Capture the cell that displays the provided text and extract its (x, y) central coordinate. 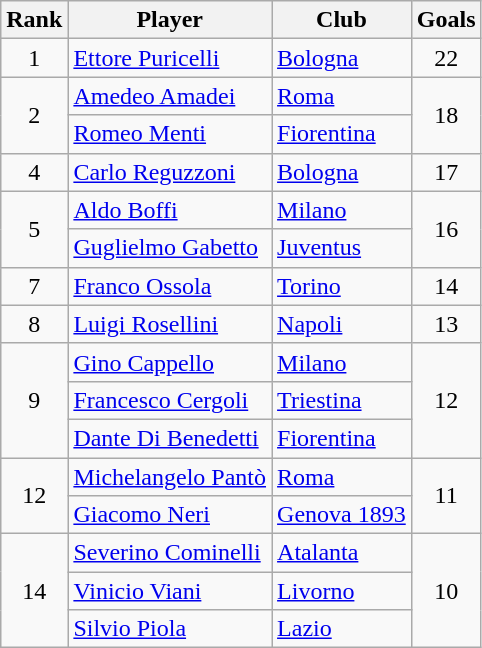
5 (34, 229)
7 (34, 286)
Guglielmo Gabetto (170, 248)
Franco Ossola (170, 286)
Torino (342, 286)
Juventus (342, 248)
22 (446, 58)
Severino Cominelli (170, 553)
Michelangelo Pantò (170, 477)
13 (446, 324)
Romeo Menti (170, 134)
Francesco Cergoli (170, 400)
Giacomo Neri (170, 515)
Vinicio Viani (170, 591)
Ettore Puricelli (170, 58)
8 (34, 324)
16 (446, 229)
Amedeo Amadei (170, 96)
Livorno (342, 591)
Atalanta (342, 553)
Carlo Reguzzoni (170, 172)
Luigi Rosellini (170, 324)
1 (34, 58)
2 (34, 115)
18 (446, 115)
Lazio (342, 629)
Gino Cappello (170, 362)
Player (170, 20)
Genova 1893 (342, 515)
Napoli (342, 324)
10 (446, 591)
Triestina (342, 400)
Dante Di Benedetti (170, 438)
17 (446, 172)
Goals (446, 20)
4 (34, 172)
9 (34, 400)
Rank (34, 20)
11 (446, 496)
Silvio Piola (170, 629)
Aldo Boffi (170, 210)
Club (342, 20)
